Output the (x, y) coordinate of the center of the cell containing the given text.  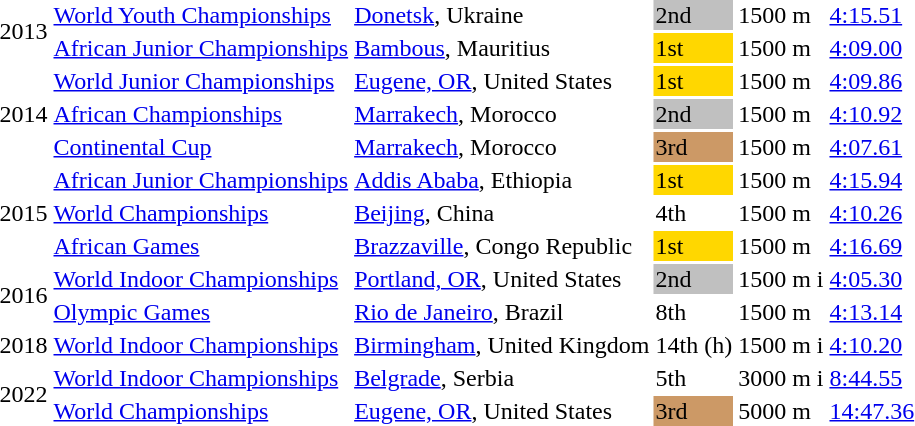
Continental Cup (201, 147)
3000 m i (781, 378)
8th (694, 312)
Birmingham, United Kingdom (502, 345)
Rio de Janeiro, Brazil (502, 312)
5000 m (781, 411)
5th (694, 378)
Beijing, China (502, 213)
Brazzaville, Congo Republic (502, 246)
World Youth Championships (201, 15)
African Games (201, 246)
Bambous, Mauritius (502, 48)
Belgrade, Serbia (502, 378)
Donetsk, Ukraine (502, 15)
World Junior Championships (201, 81)
Addis Ababa, Ethiopia (502, 180)
African Championships (201, 114)
Olympic Games (201, 312)
14th (h) (694, 345)
Portland, OR, United States (502, 279)
4th (694, 213)
